Extract the (x, y) coordinate from the center of the cell holding the provided text.  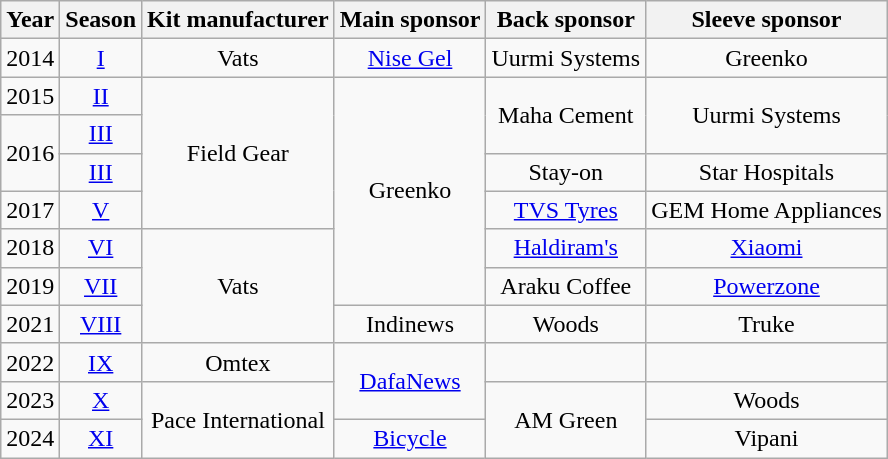
Pace International (238, 419)
TVS Tyres (566, 210)
VI (101, 248)
2018 (30, 248)
Maha Cement (566, 115)
Vipani (767, 438)
XI (101, 438)
Truke (767, 324)
Kit manufacturer (238, 20)
2014 (30, 58)
Nise Gel (410, 58)
X (101, 400)
IX (101, 362)
Year (30, 20)
2015 (30, 96)
2022 (30, 362)
2024 (30, 438)
V (101, 210)
GEM Home Appliances (767, 210)
Indinews (410, 324)
2021 (30, 324)
I (101, 58)
2023 (30, 400)
Araku Coffee (566, 286)
VII (101, 286)
Bicycle (410, 438)
Haldiram's (566, 248)
Stay-on (566, 172)
2017 (30, 210)
DafaNews (410, 381)
2016 (30, 153)
Main sponsor (410, 20)
Omtex (238, 362)
2019 (30, 286)
II (101, 96)
Star Hospitals (767, 172)
VIII (101, 324)
Back sponsor (566, 20)
Xiaomi (767, 248)
Sleeve sponsor (767, 20)
Season (101, 20)
Field Gear (238, 153)
AM Green (566, 419)
Powerzone (767, 286)
